From the cell containing the given text, extract its center point as (X, Y) coordinate. 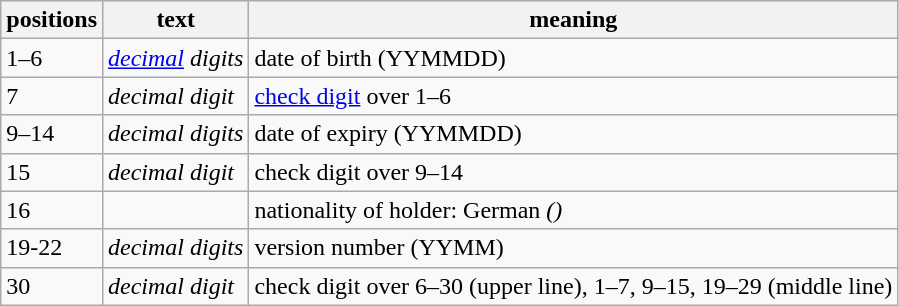
1–6 (52, 58)
check digit over 6–30 (upper line), 1–7, 9–15, 19–29 (middle line) (574, 286)
date of birth (YYMMDD) (574, 58)
meaning (574, 20)
version number (YYMM) (574, 248)
30 (52, 286)
nationality of holder: German () (574, 210)
19-22 (52, 248)
16 (52, 210)
check digit over 9–14 (574, 172)
7 (52, 96)
check digit over 1–6 (574, 96)
9–14 (52, 134)
15 (52, 172)
positions (52, 20)
date of expiry (YYMMDD) (574, 134)
text (176, 20)
